Scan for the cell matching the given text and deliver its [X, Y] coordinate at center. 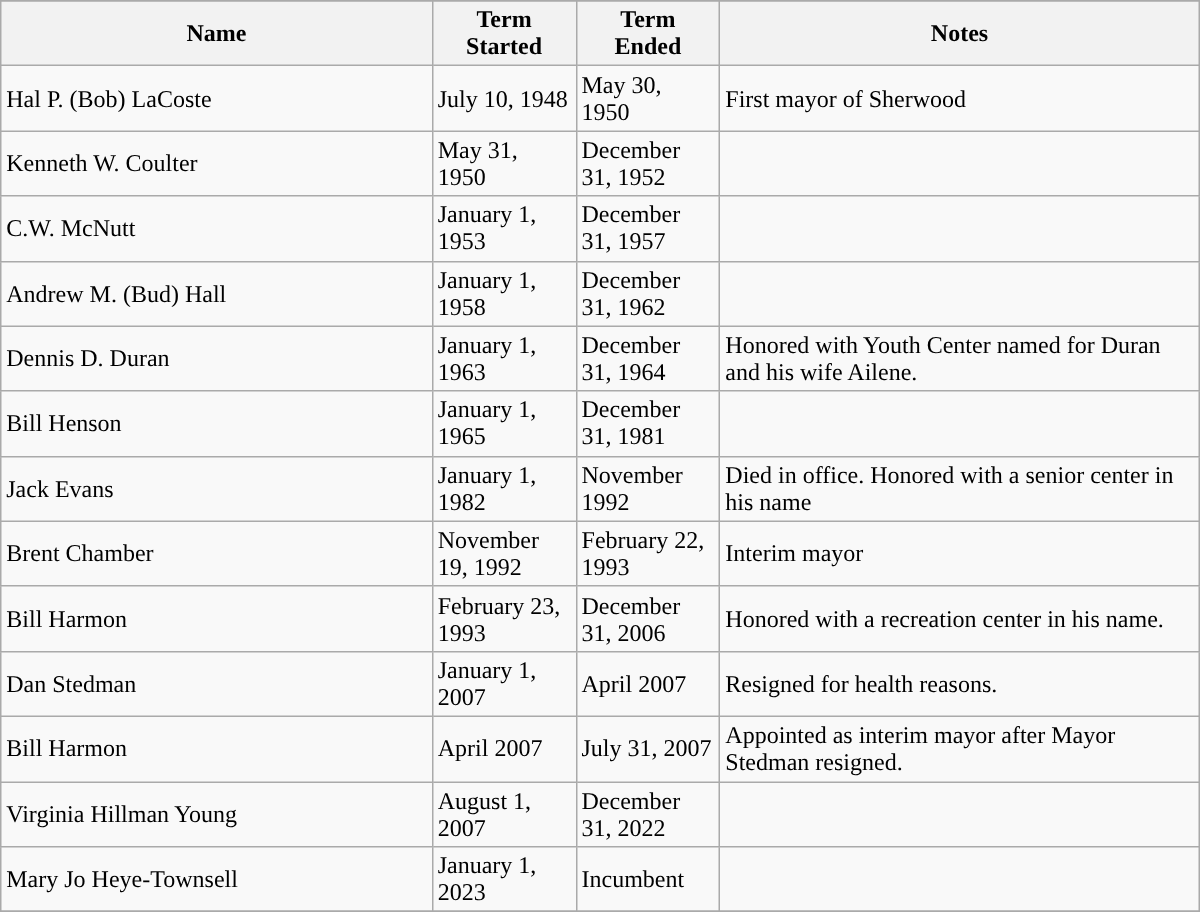
Bill Henson [216, 424]
May 30, 1950 [648, 98]
Name [216, 34]
May 31, 1950 [504, 164]
January 1, 1965 [504, 424]
Andrew M. (Bud) Hall [216, 294]
Incumbent [648, 880]
November 19, 1992 [504, 554]
Jack Evans [216, 488]
January 1, 1953 [504, 228]
Dennis D. Duran [216, 358]
Died in office. Honored with a senior center in his name [960, 488]
December 31, 2022 [648, 814]
Virginia Hillman Young [216, 814]
December 31, 1952 [648, 164]
February 23, 1993 [504, 618]
August 1, 2007 [504, 814]
July 31, 2007 [648, 748]
Interim mayor [960, 554]
December 31, 1957 [648, 228]
November 1992 [648, 488]
February 22, 1993 [648, 554]
Kenneth W. Coulter [216, 164]
December 31, 1981 [648, 424]
Appointed as interim mayor after Mayor Stedman resigned. [960, 748]
January 1, 1958 [504, 294]
Brent Chamber [216, 554]
TermEnded [648, 34]
Hal P. (Bob) LaCoste [216, 98]
Honored with Youth Center named for Duran and his wife Ailene. [960, 358]
First mayor of Sherwood [960, 98]
Honored with a recreation center in his name. [960, 618]
January 1, 2007 [504, 684]
January 1, 1963 [504, 358]
Mary Jo Heye-Townsell [216, 880]
TermStarted [504, 34]
Dan Stedman [216, 684]
January 1, 2023 [504, 880]
Resigned for health reasons. [960, 684]
December 31, 2006 [648, 618]
December 31, 1964 [648, 358]
Notes [960, 34]
C.W. McNutt [216, 228]
December 31, 1962 [648, 294]
July 10, 1948 [504, 98]
January 1, 1982 [504, 488]
